Return (X, Y) of the center of cell containing provided text 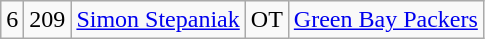
Simon Stepaniak (158, 20)
6 (12, 20)
209 (48, 20)
Green Bay Packers (386, 20)
OT (266, 20)
